Return [x, y] of the center of cell containing provided text 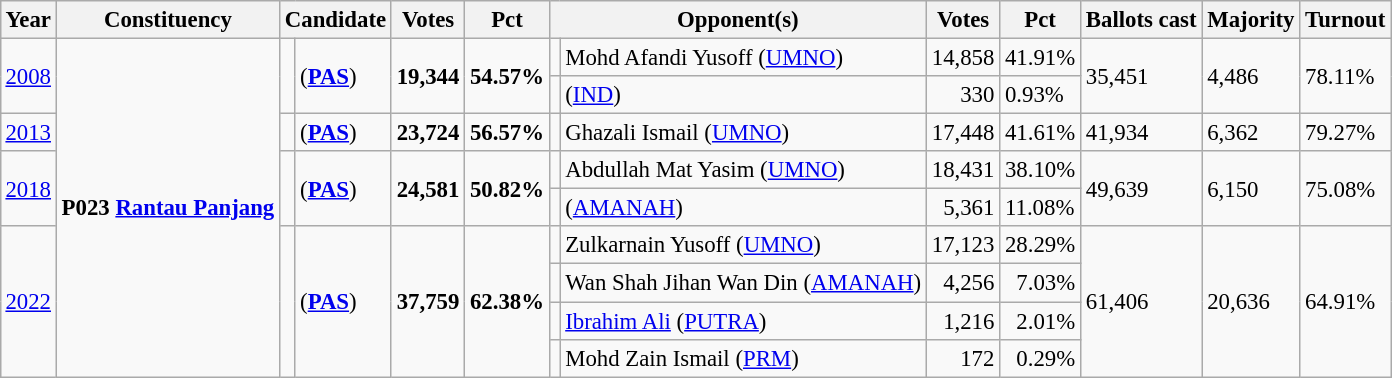
41.91% [1040, 57]
17,448 [962, 133]
172 [962, 358]
17,123 [962, 245]
6,362 [1251, 133]
11.08% [1040, 208]
5,361 [962, 208]
19,344 [428, 76]
14,858 [962, 57]
50.82% [508, 188]
Turnout [1346, 20]
Ghazali Ismail (UMNO) [744, 133]
24,581 [428, 188]
54.57% [508, 76]
37,759 [428, 301]
4,486 [1251, 76]
2022 [28, 301]
1,216 [962, 321]
P023 Rantau Panjang [168, 207]
2013 [28, 133]
Zulkarnain Yusoff (UMNO) [744, 245]
Candidate [336, 20]
Year [28, 20]
56.57% [508, 133]
62.38% [508, 301]
0.29% [1040, 358]
75.08% [1346, 188]
330 [962, 95]
Mohd Zain Ismail (PRM) [744, 358]
20,636 [1251, 301]
41.61% [1040, 133]
Majority [1251, 20]
49,639 [1142, 188]
Wan Shah Jihan Wan Din (AMANAH) [744, 283]
Abdullah Mat Yasim (UMNO) [744, 170]
78.11% [1346, 76]
(IND) [744, 95]
(AMANAH) [744, 208]
7.03% [1040, 283]
61,406 [1142, 301]
28.29% [1040, 245]
Ibrahim Ali (PUTRA) [744, 321]
41,934 [1142, 133]
6,150 [1251, 188]
0.93% [1040, 95]
38.10% [1040, 170]
79.27% [1346, 133]
Ballots cast [1142, 20]
4,256 [962, 283]
Mohd Afandi Yusoff (UMNO) [744, 57]
23,724 [428, 133]
Opponent(s) [738, 20]
2008 [28, 76]
2.01% [1040, 321]
18,431 [962, 170]
64.91% [1346, 301]
2018 [28, 188]
Constituency [168, 20]
35,451 [1142, 76]
